Identify which cell holds the provided text, then report its [X, Y] central coordinate. 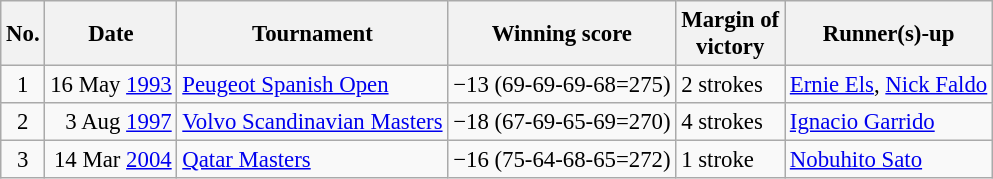
1 [23, 85]
Runner(s)-up [889, 34]
Ernie Els, Nick Faldo [889, 85]
−16 (75-64-68-65=272) [562, 160]
−18 (67-69-65-69=270) [562, 122]
Margin ofvictory [730, 34]
Winning score [562, 34]
4 strokes [730, 122]
Tournament [312, 34]
16 May 1993 [111, 85]
3 [23, 160]
14 Mar 2004 [111, 160]
Date [111, 34]
No. [23, 34]
Ignacio Garrido [889, 122]
1 stroke [730, 160]
2 strokes [730, 85]
Nobuhito Sato [889, 160]
Volvo Scandinavian Masters [312, 122]
2 [23, 122]
−13 (69-69-69-68=275) [562, 85]
Qatar Masters [312, 160]
3 Aug 1997 [111, 122]
Peugeot Spanish Open [312, 85]
